Detect which cell encompasses the target text, then output its (x, y) center coordinate. 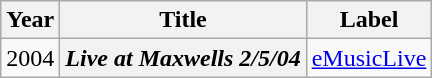
Year (30, 20)
2004 (30, 58)
Label (369, 20)
Live at Maxwells 2/5/04 (183, 58)
eMusicLive (369, 58)
Title (183, 20)
